Locate the cell with the specified text and output its [x, y] center coordinate. 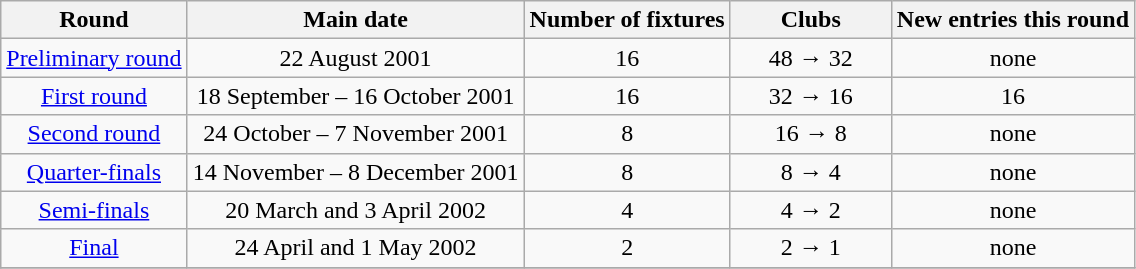
18 September – 16 October 2001 [356, 96]
20 March and 3 April 2002 [356, 210]
32 → 16 [810, 96]
Final [94, 248]
Preliminary round [94, 58]
4 [627, 210]
14 November – 8 December 2001 [356, 172]
48 → 32 [810, 58]
2 [627, 248]
22 August 2001 [356, 58]
First round [94, 96]
24 October – 7 November 2001 [356, 134]
Quarter-finals [94, 172]
Round [94, 20]
16 → 8 [810, 134]
Clubs [810, 20]
4 → 2 [810, 210]
Number of fixtures [627, 20]
Second round [94, 134]
Semi-finals [94, 210]
2 → 1 [810, 248]
New entries this round [1012, 20]
24 April and 1 May 2002 [356, 248]
Main date [356, 20]
8 → 4 [810, 172]
